Scan for the cell matching the given text and deliver its [x, y] coordinate at center. 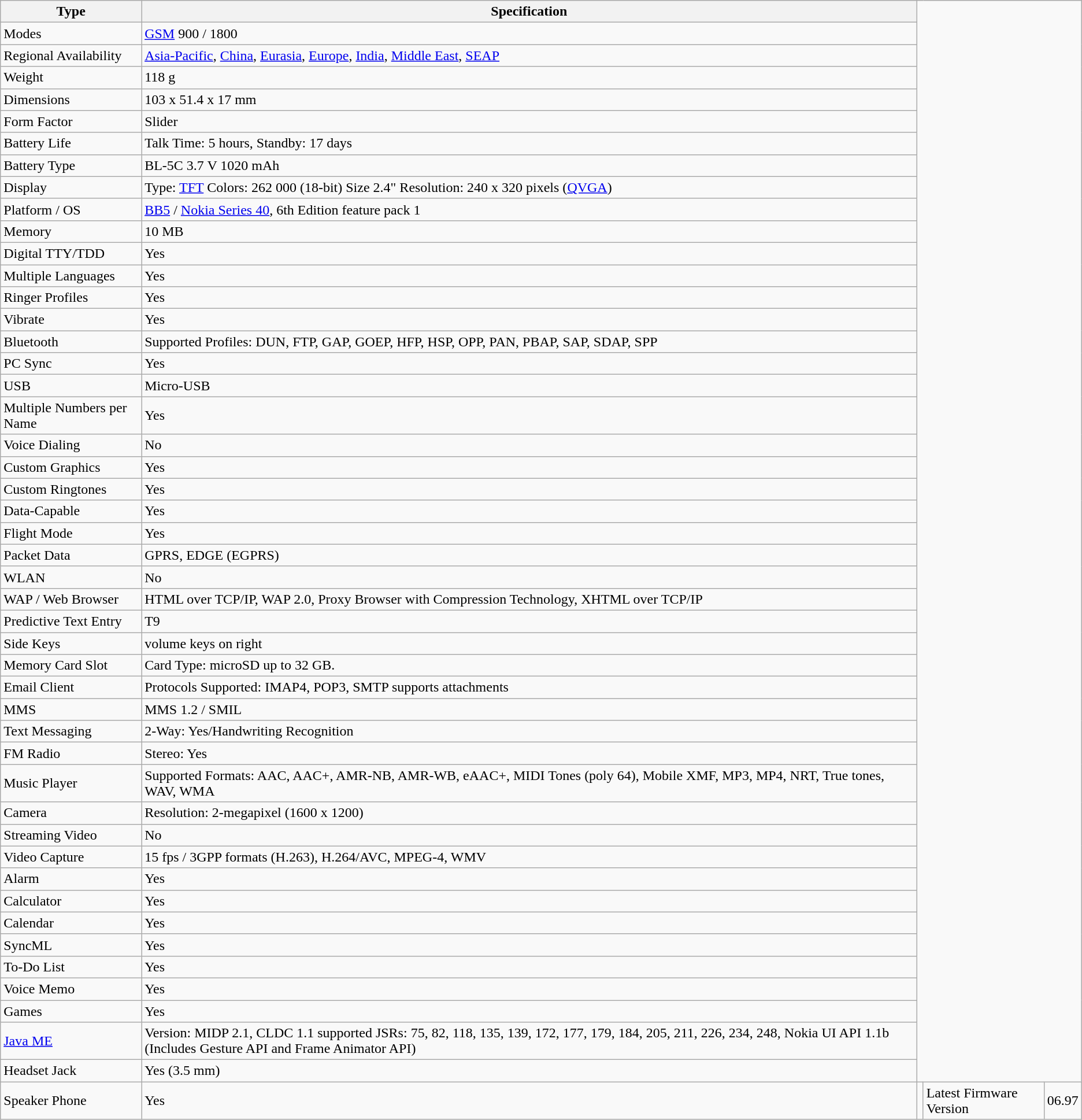
USB [71, 386]
Predictive Text Entry [71, 621]
Packet Data [71, 555]
Modes [71, 34]
Stereo: Yes [529, 753]
GSM 900 / 1800 [529, 34]
Platform / OS [71, 209]
Resolution: 2-megapixel (1600 x 1200) [529, 813]
GPRS, EDGE (EGPRS) [529, 555]
Java ME [71, 1041]
Games [71, 1011]
Specification [529, 12]
Email Client [71, 687]
103 x 51.4 x 17 mm [529, 99]
Battery Type [71, 165]
06.97 [1062, 1101]
15 fps / 3GPP formats (H.263), H.264/AVC, MPEG-4, WMV [529, 857]
BL-5C 3.7 V 1020 mAh [529, 165]
Alarm [71, 879]
Micro-USB [529, 386]
SyncML [71, 945]
Battery Life [71, 143]
Headset Jack [71, 1071]
volume keys on right [529, 644]
Memory [71, 231]
Yes (3.5 mm) [529, 1071]
Custom Graphics [71, 467]
Slider [529, 121]
Protocols Supported: IMAP4, POP3, SMTP supports attachments [529, 687]
Talk Time: 5 hours, Standby: 17 days [529, 143]
Latest Firmware Version [984, 1101]
Supported Profiles: DUN, FTP, GAP, GOEP, HFP, HSP, OPP, PAN, PBAP, SAP, SDAP, SPP [529, 342]
Digital TTY/TDD [71, 253]
Speaker Phone [71, 1101]
Data-Capable [71, 511]
Memory Card Slot [71, 666]
Form Factor [71, 121]
Text Messaging [71, 731]
FM Radio [71, 753]
Display [71, 187]
MMS 1.2 / SMIL [529, 709]
10 MB [529, 231]
Regional Availability [71, 56]
Vibrate [71, 320]
118 g [529, 77]
Voice Memo [71, 989]
Side Keys [71, 644]
Video Capture [71, 857]
Camera [71, 813]
BB5 / Nokia Series 40, 6th Edition feature pack 1 [529, 209]
MMS [71, 709]
Weight [71, 77]
Asia-Pacific, China, Eurasia, Europe, India, Middle East, SEAP [529, 56]
Multiple Languages [71, 276]
Type [71, 12]
Dimensions [71, 99]
Card Type: microSD up to 32 GB. [529, 666]
Supported Formats: AAC, AAC+, AMR-NB, AMR-WB, eAAC+, MIDI Tones (poly 64), Mobile XMF, MP3, MP4, NRT, True tones, WAV, WMA [529, 783]
WAP / Web Browser [71, 599]
Voice Dialing [71, 445]
WLAN [71, 577]
T9 [529, 621]
PC Sync [71, 364]
Flight Mode [71, 533]
Calculator [71, 901]
Calendar [71, 923]
2-Way: Yes/Handwriting Recognition [529, 731]
Type: TFT Colors: 262 000 (18-bit) Size 2.4" Resolution: 240 x 320 pixels (QVGA) [529, 187]
Ringer Profiles [71, 298]
HTML over TCP/IP, WAP 2.0, Proxy Browser with Compression Technology, XHTML over TCP/IP [529, 599]
Streaming Video [71, 835]
Music Player [71, 783]
Bluetooth [71, 342]
Multiple Numbers per Name [71, 415]
Custom Ringtones [71, 489]
To-Do List [71, 967]
